Locate the cell with the specified text and output its (x, y) center coordinate. 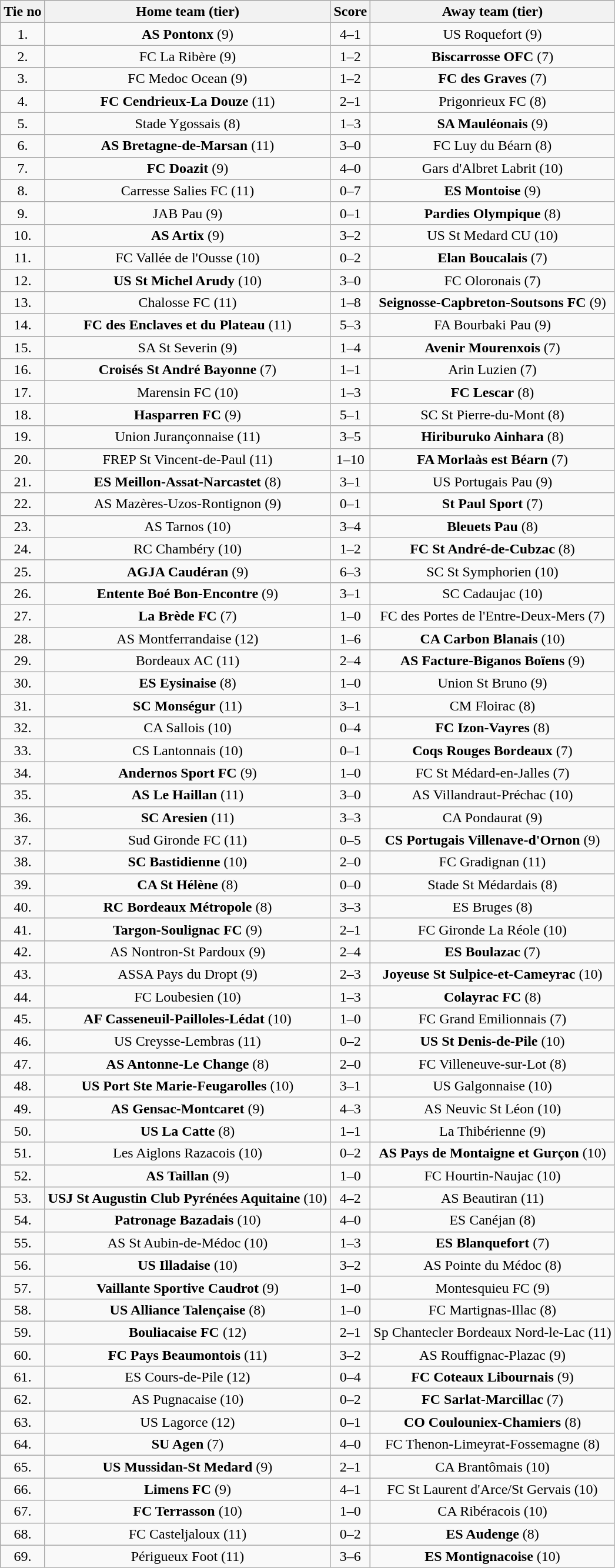
Avenir Mourenxois (7) (493, 348)
Gars d'Albret Labrit (10) (493, 168)
Joyeuse St Sulpice-et-Cameyrac (10) (493, 974)
Sud Gironde FC (11) (188, 840)
ES Eysinaise (8) (188, 683)
FC Sarlat-Marcillac (7) (493, 1400)
ASSA Pays du Dropt (9) (188, 974)
US St Denis-de-Pile (10) (493, 1042)
Seignosse-Capbreton-Soutsons FC (9) (493, 303)
29. (22, 661)
FC Grand Emilionnais (7) (493, 1019)
SU Agen (7) (188, 1444)
AS Pays de Montaigne et Gurçon (10) (493, 1153)
Bleuets Pau (8) (493, 526)
ES Canéjan (8) (493, 1220)
FC Lescar (8) (493, 392)
44. (22, 997)
28. (22, 638)
USJ St Augustin Club Pyrénées Aquitaine (10) (188, 1198)
19. (22, 437)
67. (22, 1512)
AS Pontonx (9) (188, 34)
Carresse Salies FC (11) (188, 191)
Chalosse FC (11) (188, 303)
FC Luy du Béarn (8) (493, 146)
FC des Graves (7) (493, 79)
Tie no (22, 12)
AS Montferrandaise (12) (188, 638)
CA Ribéracois (10) (493, 1512)
18. (22, 415)
AS Nontron-St Pardoux (9) (188, 952)
21. (22, 482)
3–6 (350, 1556)
Elan Boucalais (7) (493, 258)
AS Neuvic St Léon (10) (493, 1109)
42. (22, 952)
35. (22, 795)
US Creysse-Lembras (11) (188, 1042)
Hasparren FC (9) (188, 415)
23. (22, 526)
57. (22, 1287)
2. (22, 56)
FC des Portes de l'Entre-Deux-Mers (7) (493, 616)
AS Pointe du Médoc (8) (493, 1265)
49. (22, 1109)
3–4 (350, 526)
45. (22, 1019)
SA St Severin (9) (188, 348)
13. (22, 303)
AS Taillan (9) (188, 1176)
FC Vallée de l'Ousse (10) (188, 258)
16. (22, 370)
0–7 (350, 191)
1–4 (350, 348)
3–5 (350, 437)
AS Pugnacaise (10) (188, 1400)
Patronage Bazadais (10) (188, 1220)
30. (22, 683)
AS Artix (9) (188, 235)
La Brède FC (7) (188, 616)
24. (22, 549)
ES Boulazac (7) (493, 952)
ES Audenge (8) (493, 1534)
11. (22, 258)
4–2 (350, 1198)
60. (22, 1355)
Montesquieu FC (9) (493, 1287)
7. (22, 168)
US Illadaise (10) (188, 1265)
CA St Hélène (8) (188, 885)
Hiriburuko Ainhara (8) (493, 437)
Vaillante Sportive Caudrot (9) (188, 1287)
ES Meillon-Assat-Narcastet (8) (188, 482)
20. (22, 459)
FC Pays Beaumontois (11) (188, 1355)
FC Terrasson (10) (188, 1512)
AS Mazères-Uzos-Rontignon (9) (188, 504)
ES Montignacoise (10) (493, 1556)
AS Tarnos (10) (188, 526)
AS Bretagne-de-Marsan (11) (188, 146)
FA Bourbaki Pau (9) (493, 325)
Marensin FC (10) (188, 392)
FC Doazit (9) (188, 168)
26. (22, 593)
Pardies Olympique (8) (493, 213)
AF Casseneuil-Pailloles-Lédat (10) (188, 1019)
0–0 (350, 885)
31. (22, 706)
4–3 (350, 1109)
58. (22, 1310)
8. (22, 191)
US La Catte (8) (188, 1131)
65. (22, 1467)
Limens FC (9) (188, 1489)
55. (22, 1243)
Stade Ygossais (8) (188, 124)
Entente Boé Bon-Encontre (9) (188, 593)
3. (22, 79)
SC St Pierre-du-Mont (8) (493, 415)
Away team (tier) (493, 12)
FC des Enclaves et du Plateau (11) (188, 325)
SC Aresien (11) (188, 818)
Croisés St André Bayonne (7) (188, 370)
FC Martignas-Illac (8) (493, 1310)
5–1 (350, 415)
0–5 (350, 840)
CA Carbon Blanais (10) (493, 638)
40. (22, 907)
FC Oloronais (7) (493, 281)
AGJA Caudéran (9) (188, 571)
Andernos Sport FC (9) (188, 773)
Périgueux Foot (11) (188, 1556)
FC La Ribère (9) (188, 56)
SC Cadaujac (10) (493, 593)
1–6 (350, 638)
Union St Bruno (9) (493, 683)
CA Sallois (10) (188, 728)
Bordeaux AC (11) (188, 661)
FC Hourtin-Naujac (10) (493, 1176)
Biscarrosse OFC (7) (493, 56)
AS Le Haillan (11) (188, 795)
43. (22, 974)
CS Lantonnais (10) (188, 750)
38. (22, 862)
61. (22, 1377)
Prigonrieux FC (8) (493, 101)
US Portugais Pau (9) (493, 482)
33. (22, 750)
FC Izon-Vayres (8) (493, 728)
1–10 (350, 459)
US Mussidan-St Medard (9) (188, 1467)
Union Jurançonnaise (11) (188, 437)
6. (22, 146)
Les Aiglons Razacois (10) (188, 1153)
SC Bastidienne (10) (188, 862)
AS Gensac-Montcaret (9) (188, 1109)
FC Coteaux Libournais (9) (493, 1377)
AS Antonne-Le Change (8) (188, 1064)
Home team (tier) (188, 12)
AS Facture-Biganos Boïens (9) (493, 661)
AS St Aubin-de-Médoc (10) (188, 1243)
CM Floirac (8) (493, 706)
50. (22, 1131)
Coqs Rouges Bordeaux (7) (493, 750)
ES Blanquefort (7) (493, 1243)
66. (22, 1489)
59. (22, 1332)
22. (22, 504)
ES Bruges (8) (493, 907)
SC St Symphorien (10) (493, 571)
RC Bordeaux Métropole (8) (188, 907)
SC Monségur (11) (188, 706)
FC Loubesien (10) (188, 997)
RC Chambéry (10) (188, 549)
US Alliance Talençaise (8) (188, 1310)
FA Morlaàs est Béarn (7) (493, 459)
27. (22, 616)
SA Mauléonais (9) (493, 124)
FC St Médard-en-Jalles (7) (493, 773)
US St Michel Arudy (10) (188, 281)
64. (22, 1444)
12. (22, 281)
FC St Laurent d'Arce/St Gervais (10) (493, 1489)
68. (22, 1534)
AS Beautiran (11) (493, 1198)
53. (22, 1198)
Arin Luzien (7) (493, 370)
US Port Ste Marie-Feugarolles (10) (188, 1086)
AS Villandraut-Préchac (10) (493, 795)
17. (22, 392)
JAB Pau (9) (188, 213)
56. (22, 1265)
CO Coulouniex-Chamiers (8) (493, 1422)
14. (22, 325)
La Thibérienne (9) (493, 1131)
54. (22, 1220)
St Paul Sport (7) (493, 504)
5–3 (350, 325)
36. (22, 818)
Sp Chantecler Bordeaux Nord-le-Lac (11) (493, 1332)
9. (22, 213)
FREP St Vincent-de-Paul (11) (188, 459)
6–3 (350, 571)
5. (22, 124)
Stade St Médardais (8) (493, 885)
FC St André-de-Cubzac (8) (493, 549)
Score (350, 12)
2–3 (350, 974)
62. (22, 1400)
ES Montoise (9) (493, 191)
39. (22, 885)
CA Brantômais (10) (493, 1467)
CA Pondaurat (9) (493, 818)
15. (22, 348)
63. (22, 1422)
48. (22, 1086)
FC Casteljaloux (11) (188, 1534)
10. (22, 235)
1. (22, 34)
AS Rouffignac-Plazac (9) (493, 1355)
FC Cendrieux-La Douze (11) (188, 101)
1–8 (350, 303)
47. (22, 1064)
37. (22, 840)
FC Gradignan (11) (493, 862)
Targon-Soulignac FC (9) (188, 929)
Bouliacaise FC (12) (188, 1332)
FC Gironde La Réole (10) (493, 929)
US Lagorce (12) (188, 1422)
FC Thenon-Limeyrat-Fossemagne (8) (493, 1444)
4. (22, 101)
32. (22, 728)
69. (22, 1556)
25. (22, 571)
US St Medard CU (10) (493, 235)
46. (22, 1042)
41. (22, 929)
CS Portugais Villenave-d'Ornon (9) (493, 840)
52. (22, 1176)
Colayrac FC (8) (493, 997)
34. (22, 773)
US Roquefort (9) (493, 34)
51. (22, 1153)
ES Cours-de-Pile (12) (188, 1377)
FC Medoc Ocean (9) (188, 79)
US Galgonnaise (10) (493, 1086)
FC Villeneuve-sur-Lot (8) (493, 1064)
